Detect which cell encompasses the target text, then output its (x, y) center coordinate. 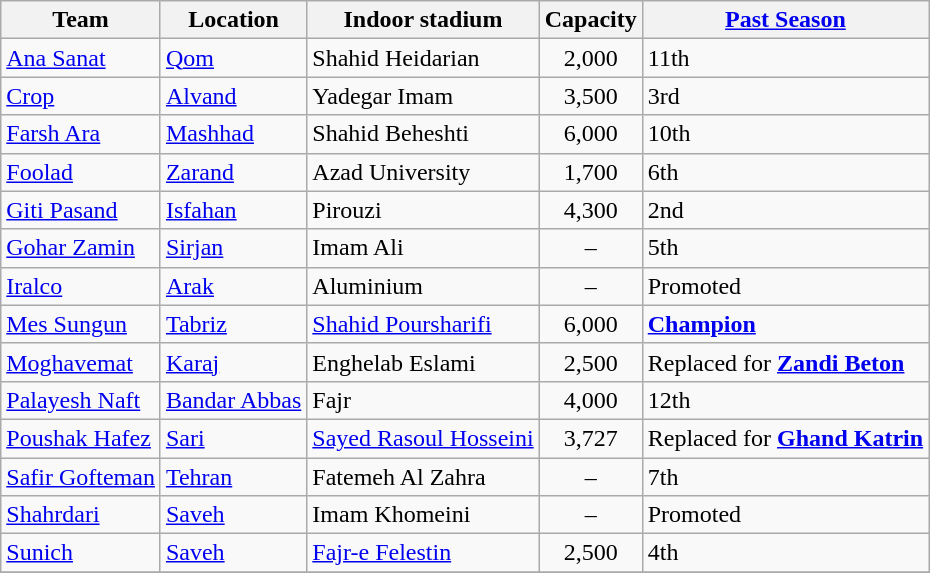
Alvand (233, 96)
Gohar Zamin (81, 248)
1,700 (590, 172)
Indoor stadium (423, 20)
10th (785, 134)
Capacity (590, 20)
Palayesh Naft (81, 400)
Shahid Beheshti (423, 134)
7th (785, 477)
3rd (785, 96)
Sirjan (233, 248)
Azad University (423, 172)
Replaced for Zandi Beton (785, 362)
2,000 (590, 58)
12th (785, 400)
Poushak Hafez (81, 438)
Enghelab Eslami (423, 362)
Imam Ali (423, 248)
Ana Sanat (81, 58)
2nd (785, 210)
Tehran (233, 477)
Imam Khomeini (423, 515)
Past Season (785, 20)
6th (785, 172)
Shahid Poursharifi (423, 324)
Team (81, 20)
3,727 (590, 438)
Yadegar Imam (423, 96)
4th (785, 553)
Sayed Rasoul Hosseini (423, 438)
Karaj (233, 362)
11th (785, 58)
Aluminium (423, 286)
5th (785, 248)
Bandar Abbas (233, 400)
Farsh Ara (81, 134)
Giti Pasand (81, 210)
Sunich (81, 553)
Shahrdari (81, 515)
Crop (81, 96)
Zarand (233, 172)
Foolad (81, 172)
4,000 (590, 400)
3,500 (590, 96)
Fajr-e Felestin (423, 553)
Fajr (423, 400)
Mashhad (233, 134)
Sari (233, 438)
Mes Sungun (81, 324)
Location (233, 20)
Champion (785, 324)
Moghavemat (81, 362)
Pirouzi (423, 210)
Shahid Heidarian (423, 58)
Fatemeh Al Zahra (423, 477)
Isfahan (233, 210)
Replaced for Ghand Katrin (785, 438)
Arak (233, 286)
Qom (233, 58)
Safir Gofteman (81, 477)
Tabriz (233, 324)
Iralco (81, 286)
4,300 (590, 210)
